Pinpoint the cell where the given text exists, returning its [X, Y] midpoint coordinate. 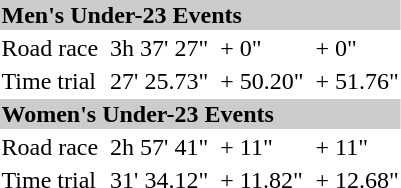
+ 51.76" [357, 81]
3h 37' 27" [160, 48]
27' 25.73" [160, 81]
Men's Under-23 Events [200, 15]
Women's Under-23 Events [200, 114]
2h 57' 41" [160, 147]
+ 50.20" [262, 81]
Time trial [50, 81]
